Provide the (x, y) coordinate of the cell's center where the given text is located.  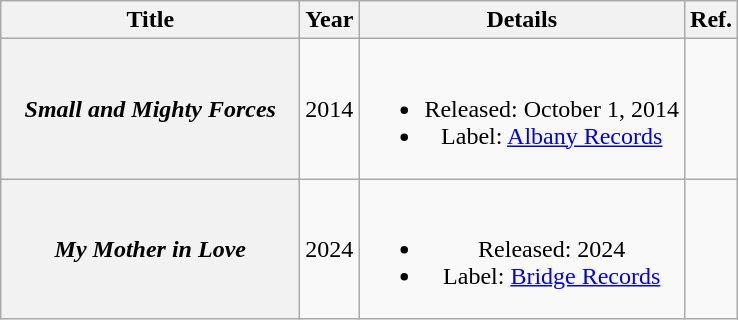
2014 (330, 109)
Small and Mighty Forces (150, 109)
Released: 2024Label: Bridge Records (522, 249)
Ref. (712, 20)
Title (150, 20)
Details (522, 20)
Year (330, 20)
My Mother in Love (150, 249)
Released: October 1, 2014Label: Albany Records (522, 109)
2024 (330, 249)
